Locate the cell with the specified text and output its [X, Y] center coordinate. 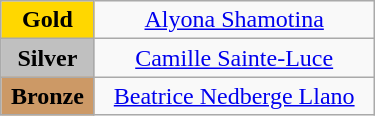
Camille Sainte-Luce [234, 58]
Bronze [48, 96]
Beatrice Nedberge Llano [234, 96]
Gold [48, 20]
Silver [48, 58]
Alyona Shamotina [234, 20]
